From the cell containing the given text, extract its center point as [x, y] coordinate. 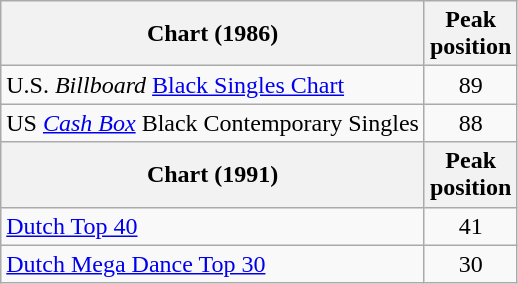
41 [470, 226]
Dutch Top 40 [213, 226]
88 [470, 123]
30 [470, 264]
Chart (1986) [213, 34]
Dutch Mega Dance Top 30 [213, 264]
US Cash Box Black Contemporary Singles [213, 123]
U.S. Billboard Black Singles Chart [213, 85]
Chart (1991) [213, 174]
89 [470, 85]
